Locate the cell with the specified text and output its [X, Y] center coordinate. 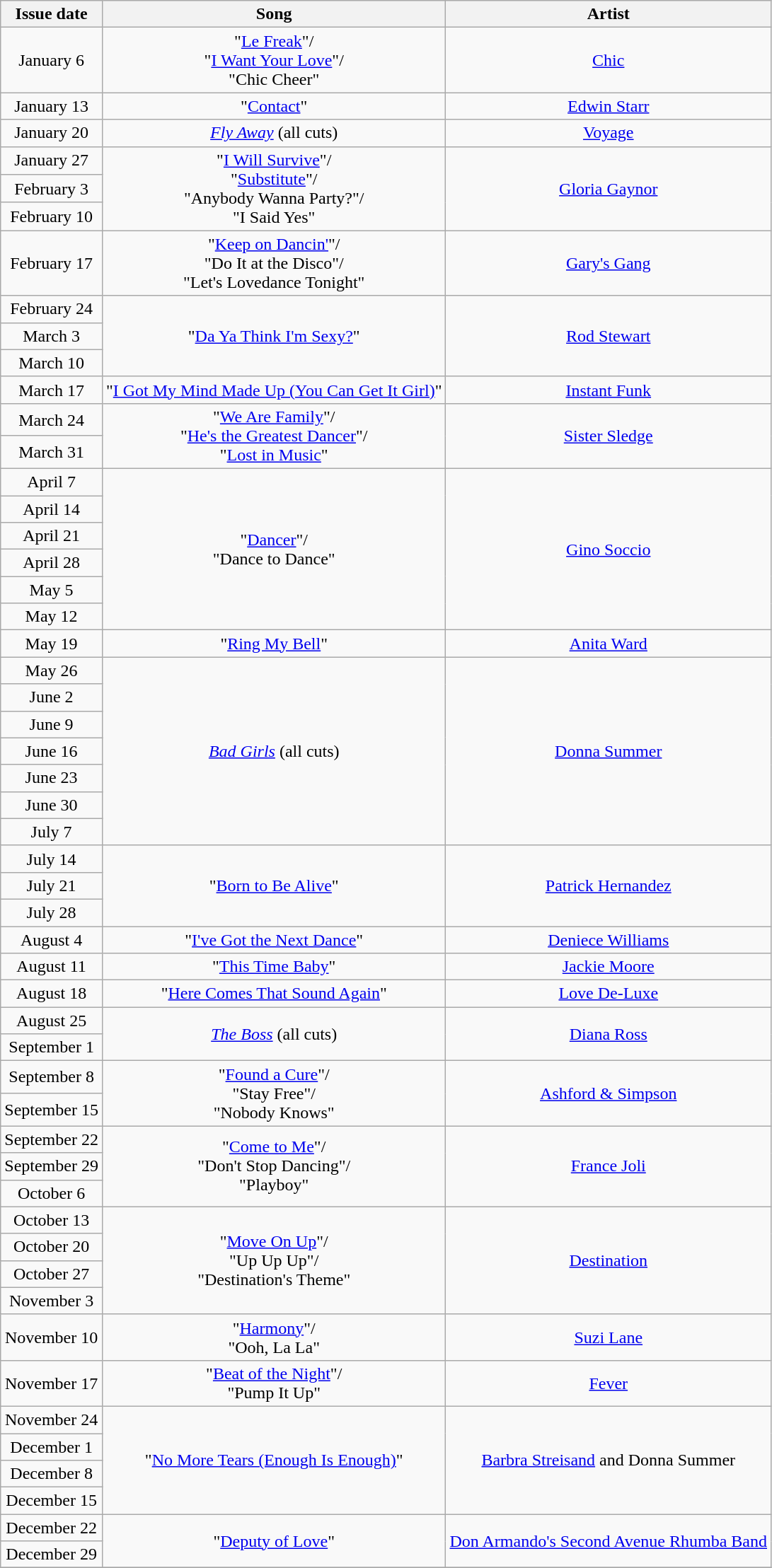
Gloria Gaynor [609, 188]
"Move On Up"/"Up Up Up"/"Destination's Theme" [274, 1260]
"Beat of the Night"/"Pump It Up" [274, 1383]
July 14 [52, 859]
June 2 [52, 697]
"Dancer"/"Dance to Dance" [274, 549]
January 20 [52, 133]
October 20 [52, 1247]
February 10 [52, 216]
August 11 [52, 967]
November 24 [52, 1419]
January 13 [52, 106]
Diana Ross [609, 1034]
"This Time Baby" [274, 967]
March 31 [52, 452]
June 16 [52, 751]
"Born to Be Alive" [274, 885]
Fly Away (all cuts) [274, 133]
August 4 [52, 940]
"Ring My Bell" [274, 644]
March 24 [52, 419]
"Da Ya Think I'm Sexy?" [274, 336]
Donna Summer [609, 751]
July 28 [52, 912]
Voyage [609, 133]
Fever [609, 1383]
Anita Ward [609, 644]
"I Got My Mind Made Up (You Can Get It Girl)" [274, 390]
March 10 [52, 363]
March 3 [52, 336]
December 8 [52, 1474]
December 22 [52, 1528]
The Boss (all cuts) [274, 1034]
Rod Stewart [609, 336]
Instant Funk [609, 390]
April 28 [52, 563]
Gino Soccio [609, 549]
October 6 [52, 1193]
"I Will Survive"/"Substitute"/"Anybody Wanna Party?"/"I Said Yes" [274, 188]
October 27 [52, 1274]
France Joli [609, 1166]
February 17 [52, 263]
December 29 [52, 1555]
June 23 [52, 778]
May 5 [52, 590]
Barbra Streisand and Donna Summer [609, 1460]
Sister Sledge [609, 436]
"I've Got the Next Dance" [274, 940]
Issue date [52, 14]
Don Armando's Second Avenue Rhumba Band [609, 1541]
Suzi Lane [609, 1337]
May 12 [52, 617]
"Contact" [274, 106]
October 13 [52, 1220]
Chic [609, 60]
September 1 [52, 1047]
"Harmony"/"Ooh, La La" [274, 1337]
"Le Freak"/"I Want Your Love"/"Chic Cheer" [274, 60]
April 7 [52, 482]
December 1 [52, 1446]
February 24 [52, 309]
January 27 [52, 161]
"We Are Family"/"He's the Greatest Dancer"/"Lost in Music" [274, 436]
"Come to Me"/"Don't Stop Dancing"/"Playboy" [274, 1166]
July 7 [52, 832]
"No More Tears (Enough Is Enough)" [274, 1460]
Love De-Luxe [609, 994]
May 19 [52, 644]
Artist [609, 14]
"Keep on Dancin'"/"Do It at the Disco"/"Let's Lovedance Tonight" [274, 263]
February 3 [52, 189]
"Found a Cure"/"Stay Free"/"Nobody Knows" [274, 1093]
"Here Comes That Sound Again" [274, 994]
July 21 [52, 885]
January 6 [52, 60]
August 18 [52, 994]
September 15 [52, 1110]
Destination [609, 1260]
Gary's Gang [609, 263]
Bad Girls (all cuts) [274, 751]
May 26 [52, 670]
November 10 [52, 1337]
December 15 [52, 1501]
June 9 [52, 724]
November 3 [52, 1301]
September 8 [52, 1077]
Patrick Hernandez [609, 885]
Song [274, 14]
September 22 [52, 1139]
April 21 [52, 536]
March 17 [52, 390]
June 30 [52, 805]
April 14 [52, 509]
November 17 [52, 1383]
Deniece Williams [609, 940]
Edwin Starr [609, 106]
September 29 [52, 1166]
Jackie Moore [609, 967]
August 25 [52, 1021]
"Deputy of Love" [274, 1541]
Ashford & Simpson [609, 1093]
